Return the [X, Y] coordinate for the center point of the cell that contains the specified text.  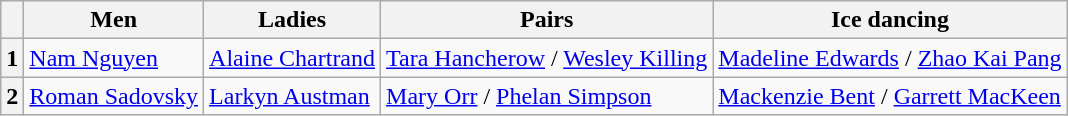
Roman Sadovsky [114, 96]
Madeline Edwards / Zhao Kai Pang [890, 58]
Mackenzie Bent / Garrett MacKeen [890, 96]
Tara Hancherow / Wesley Killing [547, 58]
2 [12, 96]
Nam Nguyen [114, 58]
Men [114, 20]
1 [12, 58]
Mary Orr / Phelan Simpson [547, 96]
Pairs [547, 20]
Larkyn Austman [292, 96]
Ladies [292, 20]
Alaine Chartrand [292, 58]
Ice dancing [890, 20]
